Extract the (X, Y) coordinate from the center of the cell holding the provided text.  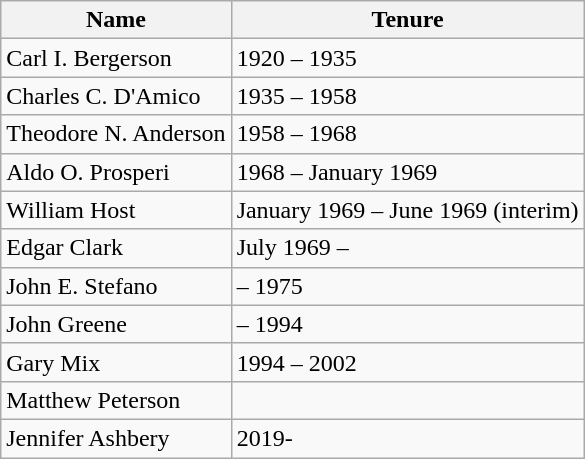
January 1969 – June 1969 (interim) (408, 210)
1958 – 1968 (408, 134)
July 1969 – (408, 248)
Tenure (408, 20)
1968 – January 1969 (408, 172)
Edgar Clark (116, 248)
Charles C. D'Amico (116, 96)
Jennifer Ashbery (116, 438)
John Greene (116, 324)
Aldo O. Prosperi (116, 172)
1994 – 2002 (408, 362)
Carl I. Bergerson (116, 58)
William Host (116, 210)
1920 – 1935 (408, 58)
John E. Stefano (116, 286)
Name (116, 20)
1935 – 1958 (408, 96)
Theodore N. Anderson (116, 134)
– 1975 (408, 286)
2019- (408, 438)
Gary Mix (116, 362)
Matthew Peterson (116, 400)
– 1994 (408, 324)
